For the text-containing cell, return its midpoint in (X, Y) coordinate format. 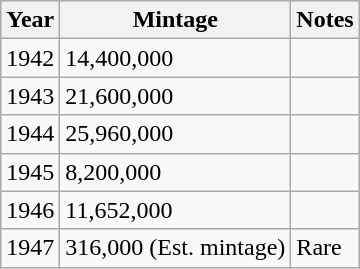
Notes (325, 20)
1943 (30, 96)
1945 (30, 172)
11,652,000 (176, 210)
Mintage (176, 20)
Rare (325, 248)
Year (30, 20)
1947 (30, 248)
21,600,000 (176, 96)
1946 (30, 210)
1944 (30, 134)
1942 (30, 58)
8,200,000 (176, 172)
316,000 (Est. mintage) (176, 248)
25,960,000 (176, 134)
14,400,000 (176, 58)
